Output the [X, Y] coordinate of the center of the cell containing the given text.  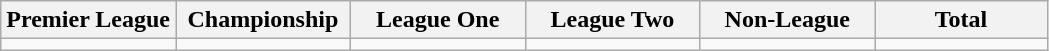
League Two [612, 20]
Total [962, 20]
League One [438, 20]
Non-League [788, 20]
Premier League [88, 20]
Championship [264, 20]
